Return [X, Y] of the center of cell containing provided text 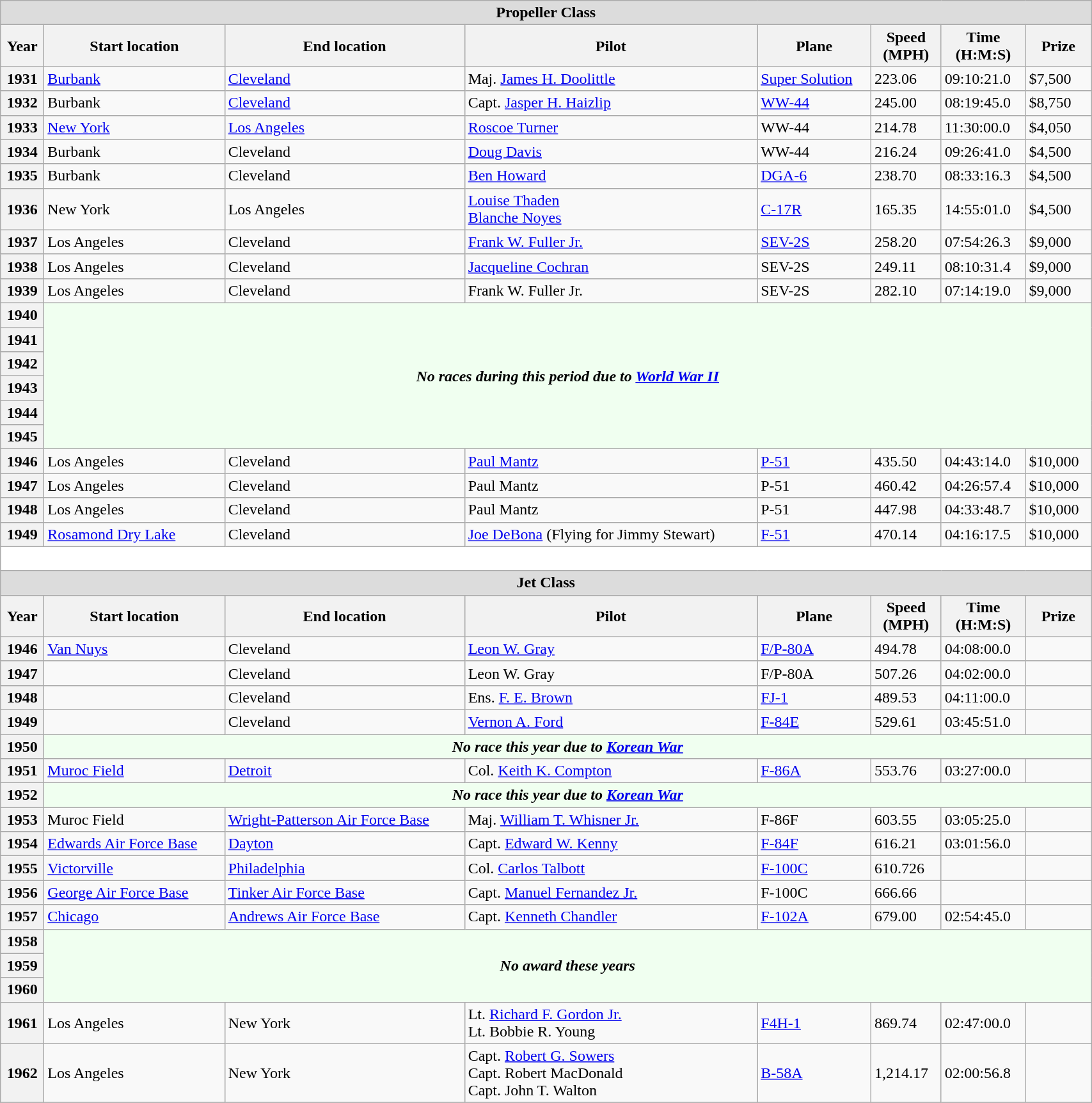
1960 [22, 990]
F-51 [814, 534]
Doug Davis [611, 152]
08:33:16.3 [983, 176]
03:45:51.0 [983, 722]
1953 [22, 820]
Capt. Robert G. SowersCapt. Robert MacDonaldCapt. John T. Walton [611, 1073]
1962 [22, 1073]
1956 [22, 893]
1945 [22, 437]
No races during this period due to World War II [568, 376]
04:16:17.5 [983, 534]
Victorville [134, 868]
C-17R [814, 209]
08:19:45.0 [983, 103]
1954 [22, 844]
Dayton [344, 844]
F-102A [814, 917]
02:54:45.0 [983, 917]
470.14 [906, 534]
04:26:57.4 [983, 486]
1933 [22, 127]
Maj. William T. Whisner Jr. [611, 820]
$8,750 [1058, 103]
1931 [22, 79]
869.74 [906, 1022]
George Air Force Base [134, 893]
Joe DeBona (Flying for Jimmy Stewart) [611, 534]
09:26:41.0 [983, 152]
245.00 [906, 103]
Capt. Kenneth Chandler [611, 917]
1959 [22, 965]
F-84E [814, 722]
Super Solution [814, 79]
08:10:31.4 [983, 266]
489.53 [906, 697]
Chicago [134, 917]
1944 [22, 413]
$4,050 [1058, 127]
1934 [22, 152]
223.06 [906, 79]
11:30:00.0 [983, 127]
216.24 [906, 152]
435.50 [906, 461]
07:14:19.0 [983, 290]
1932 [22, 103]
1961 [22, 1022]
616.21 [906, 844]
09:10:21.0 [983, 79]
F-86F [814, 820]
07:54:26.3 [983, 242]
FJ-1 [814, 697]
494.78 [906, 649]
1942 [22, 364]
1955 [22, 868]
Andrews Air Force Base [344, 917]
04:02:00.0 [983, 673]
1,214.17 [906, 1073]
Detroit [344, 771]
165.35 [906, 209]
529.61 [906, 722]
507.26 [906, 673]
Vernon A. Ford [611, 722]
F4H-1 [814, 1022]
249.11 [906, 266]
Jet Class [546, 583]
No award these years [568, 965]
DGA-6 [814, 176]
Jacqueline Cochran [611, 266]
Tinker Air Force Base [344, 893]
1952 [22, 795]
Roscoe Turner [611, 127]
03:27:00.0 [983, 771]
610.726 [906, 868]
447.98 [906, 510]
Maj. James H. Doolittle [611, 79]
Capt. Manuel Fernandez Jr. [611, 893]
1940 [22, 315]
04:08:00.0 [983, 649]
B-58A [814, 1073]
04:11:00.0 [983, 697]
F-84F [814, 844]
Propeller Class [546, 13]
04:33:48.7 [983, 510]
1950 [22, 747]
03:05:25.0 [983, 820]
02:47:00.0 [983, 1022]
238.70 [906, 176]
Van Nuys [134, 649]
1957 [22, 917]
Lt. Richard F. Gordon Jr.Lt. Bobbie R. Young [611, 1022]
1958 [22, 941]
03:01:56.0 [983, 844]
Capt. Jasper H. Haizlip [611, 103]
Col. Carlos Talbott [611, 868]
1936 [22, 209]
$7,500 [1058, 79]
1941 [22, 340]
Philadelphia [344, 868]
Ens. F. E. Brown [611, 697]
Ben Howard [611, 176]
553.76 [906, 771]
1943 [22, 388]
Wright-Patterson Air Force Base [344, 820]
Louise ThadenBlanche Noyes [611, 209]
1939 [22, 290]
1937 [22, 242]
02:00:56.8 [983, 1073]
214.78 [906, 127]
Edwards Air Force Base [134, 844]
603.55 [906, 820]
1938 [22, 266]
Col. Keith K. Compton [611, 771]
1935 [22, 176]
14:55:01.0 [983, 209]
Capt. Edward W. Kenny [611, 844]
666.66 [906, 893]
460.42 [906, 486]
679.00 [906, 917]
1951 [22, 771]
Rosamond Dry Lake [134, 534]
258.20 [906, 242]
F-86A [814, 771]
282.10 [906, 290]
04:43:14.0 [983, 461]
